Return the [X, Y] coordinate for the center point of the cell that contains the specified text.  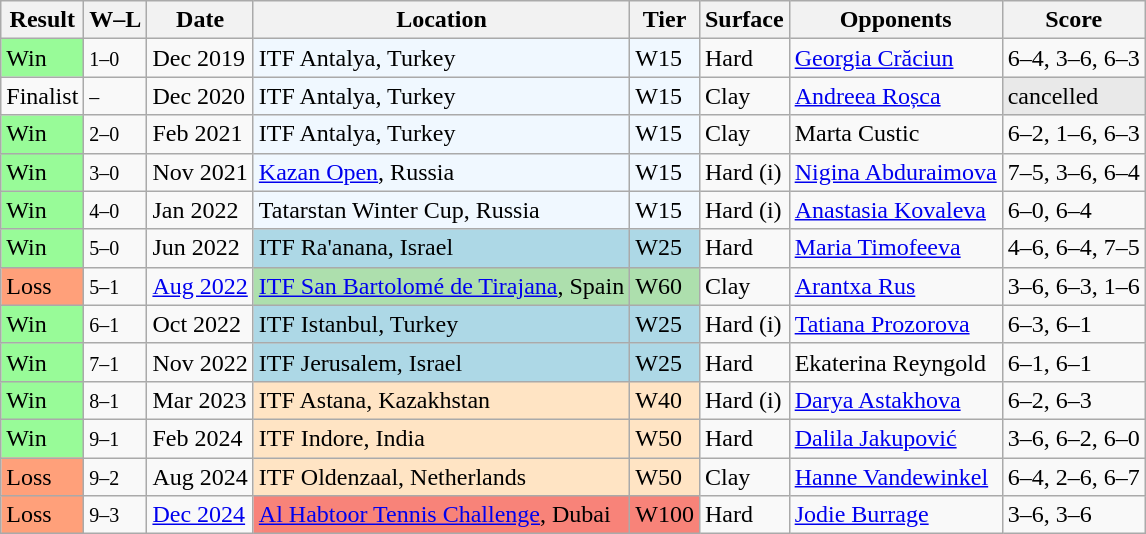
Nigina Abduraimova [896, 172]
8–1 [116, 400]
7–5, 3–6, 6–4 [1074, 172]
Oct 2022 [200, 324]
6–4, 2–6, 6–7 [1074, 477]
Kazan Open, Russia [441, 172]
6–2, 1–6, 6–3 [1074, 134]
ITF San Bartolomé de Tirajana, Spain [441, 286]
ITF Oldenzaal, Netherlands [441, 477]
Nov 2022 [200, 362]
Result [42, 20]
W100 [665, 515]
5–0 [116, 248]
W40 [665, 400]
3–6, 6–3, 1–6 [1074, 286]
ITF Astana, Kazakhstan [441, 400]
Nov 2021 [200, 172]
ITF Indore, India [441, 438]
Jan 2022 [200, 210]
6–1 [116, 324]
Dalila Jakupović [896, 438]
Ekaterina Reyngold [896, 362]
Tatarstan Winter Cup, Russia [441, 210]
Georgia Crăciun [896, 58]
Hanne Vandewinkel [896, 477]
9–2 [116, 477]
7–1 [116, 362]
Opponents [896, 20]
Tatiana Prozorova [896, 324]
4–6, 6–4, 7–5 [1074, 248]
3–6, 6–2, 6–0 [1074, 438]
Aug 2024 [200, 477]
Marta Custic [896, 134]
Darya Astakhova [896, 400]
ITF Istanbul, Turkey [441, 324]
Date [200, 20]
Surface [744, 20]
Aug 2022 [200, 286]
Feb 2021 [200, 134]
4–0 [116, 210]
6–1, 6–1 [1074, 362]
2–0 [116, 134]
Dec 2024 [200, 515]
Jodie Burrage [896, 515]
Tier [665, 20]
Arantxa Rus [896, 286]
Al Habtoor Tennis Challenge, Dubai [441, 515]
W–L [116, 20]
Mar 2023 [200, 400]
5–1 [116, 286]
cancelled [1074, 96]
Maria Timofeeva [896, 248]
6–0, 6–4 [1074, 210]
W60 [665, 286]
Location [441, 20]
ITF Ra'anana, Israel [441, 248]
3–6, 3–6 [1074, 515]
1–0 [116, 58]
Dec 2020 [200, 96]
Finalist [42, 96]
Dec 2019 [200, 58]
– [116, 96]
6–2, 6–3 [1074, 400]
9–3 [116, 515]
ITF Jerusalem, Israel [441, 362]
Anastasia Kovaleva [896, 210]
Feb 2024 [200, 438]
6–3, 6–1 [1074, 324]
Jun 2022 [200, 248]
Andreea Roșca [896, 96]
9–1 [116, 438]
Score [1074, 20]
6–4, 3–6, 6–3 [1074, 58]
3–0 [116, 172]
